Provide the [x, y] coordinate of the cell's center where the given text is located.  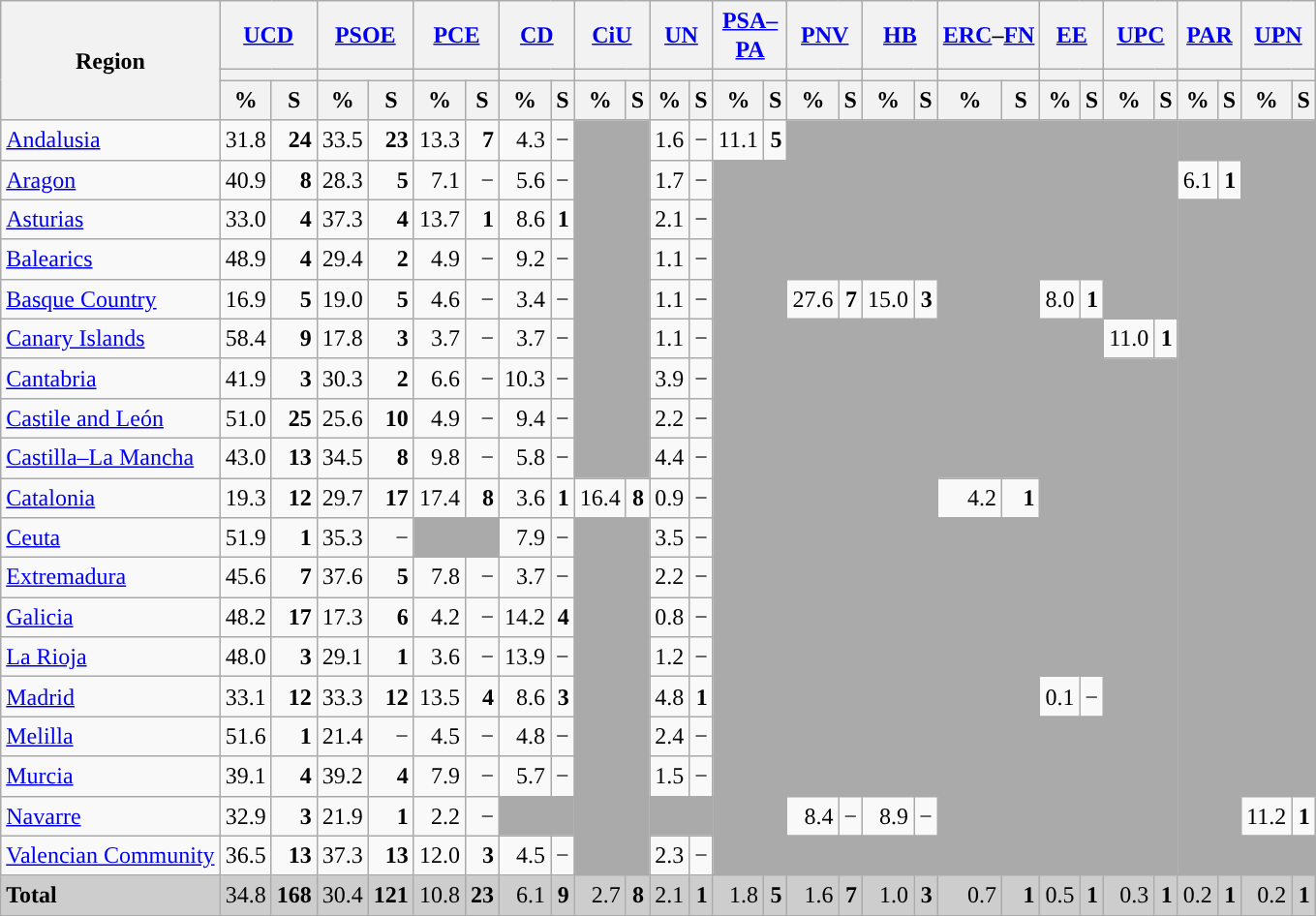
35.3 [343, 538]
Aragon [110, 180]
2.7 [600, 895]
UCD [268, 35]
UPN [1278, 35]
5.8 [525, 457]
3.5 [670, 538]
30.3 [343, 378]
2.4 [670, 736]
7.1 [440, 180]
11.1 [738, 139]
1.2 [670, 656]
33.5 [343, 139]
28.3 [343, 180]
121 [391, 895]
0.7 [969, 895]
58.4 [246, 339]
168 [294, 895]
Basque Country [110, 298]
37.6 [343, 577]
5.6 [525, 180]
27.6 [813, 298]
8.9 [889, 815]
Navarre [110, 815]
5.7 [525, 777]
32.9 [246, 815]
0.8 [670, 618]
9.4 [525, 418]
0.3 [1129, 895]
30.4 [343, 895]
Total [110, 895]
1.8 [738, 895]
3.9 [670, 378]
EE [1072, 35]
6.6 [440, 378]
41.9 [246, 378]
CiU [612, 35]
13.9 [525, 656]
0.1 [1059, 697]
CD [536, 35]
33.3 [343, 697]
PNV [825, 35]
33.0 [246, 219]
2.3 [670, 856]
51.0 [246, 418]
8.0 [1059, 298]
10 [391, 418]
Castile and León [110, 418]
ERC–FN [989, 35]
Balearics [110, 260]
51.6 [246, 736]
10.8 [440, 895]
0.5 [1059, 895]
15.0 [889, 298]
Madrid [110, 697]
51.9 [246, 538]
21.4 [343, 736]
11.2 [1267, 815]
19.0 [343, 298]
17.8 [343, 339]
39.1 [246, 777]
3.4 [525, 298]
9.8 [440, 457]
36.5 [246, 856]
Castilla–La Mancha [110, 457]
Ceuta [110, 538]
Asturias [110, 219]
Region [110, 60]
17.4 [440, 498]
Canary Islands [110, 339]
21.9 [343, 815]
29.1 [343, 656]
Cantabria [110, 378]
39.2 [343, 777]
Valencian Community [110, 856]
10.3 [525, 378]
11.0 [1129, 339]
Melilla [110, 736]
7.8 [440, 577]
UPC [1141, 35]
17.3 [343, 618]
19.3 [246, 498]
PAR [1209, 35]
La Rioja [110, 656]
16.9 [246, 298]
1.7 [670, 180]
40.9 [246, 180]
HB [901, 35]
12.0 [440, 856]
4.3 [525, 139]
13.5 [440, 697]
1.5 [670, 777]
33.1 [246, 697]
24 [294, 139]
6 [391, 618]
0.9 [670, 498]
PSA–PA [750, 35]
29.7 [343, 498]
29.4 [343, 260]
UN [682, 35]
PSOE [365, 35]
34.5 [343, 457]
48.9 [246, 260]
Catalonia [110, 498]
8.4 [813, 815]
48.0 [246, 656]
16.4 [600, 498]
9.2 [525, 260]
PCE [456, 35]
4.4 [670, 457]
Murcia [110, 777]
14.2 [525, 618]
Galicia [110, 618]
48.2 [246, 618]
Extremadura [110, 577]
13.3 [440, 139]
13.7 [440, 219]
31.8 [246, 139]
25.6 [343, 418]
Andalusia [110, 139]
43.0 [246, 457]
45.6 [246, 577]
25 [294, 418]
4.6 [440, 298]
1.0 [889, 895]
34.8 [246, 895]
